Return the (X, Y) coordinate for the center point of the cell that contains the specified text.  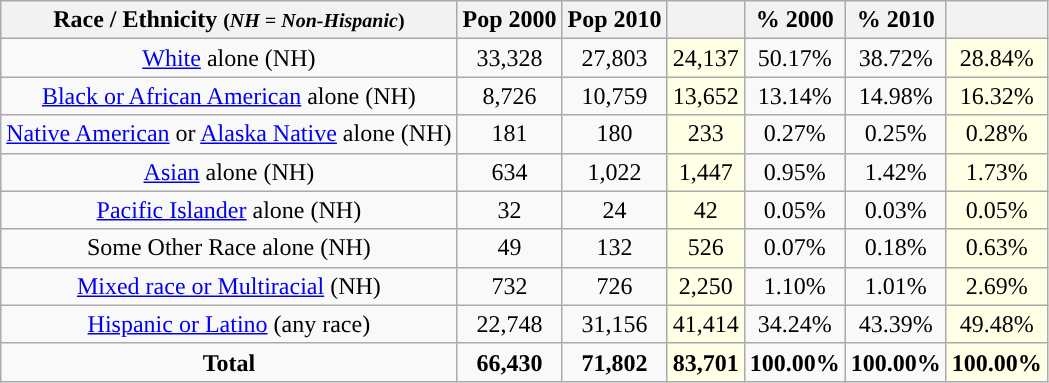
14.98% (896, 96)
0.95% (794, 172)
Pacific Islander alone (NH) (229, 210)
49.48% (996, 324)
732 (510, 286)
66,430 (510, 362)
Native American or Alaska Native alone (NH) (229, 134)
24 (614, 210)
28.84% (996, 58)
0.27% (794, 134)
0.03% (896, 210)
8,726 (510, 96)
0.25% (896, 134)
22,748 (510, 324)
13.14% (794, 96)
Total (229, 362)
0.07% (794, 248)
83,701 (706, 362)
132 (614, 248)
Some Other Race alone (NH) (229, 248)
526 (706, 248)
34.24% (794, 324)
33,328 (510, 58)
Race / Ethnicity (NH = Non-Hispanic) (229, 20)
% 2000 (794, 20)
180 (614, 134)
71,802 (614, 362)
31,156 (614, 324)
2.69% (996, 286)
0.63% (996, 248)
181 (510, 134)
Hispanic or Latino (any race) (229, 324)
0.28% (996, 134)
1.10% (794, 286)
43.39% (896, 324)
27,803 (614, 58)
41,414 (706, 324)
0.18% (896, 248)
1.73% (996, 172)
634 (510, 172)
1,447 (706, 172)
1.42% (896, 172)
42 (706, 210)
10,759 (614, 96)
2,250 (706, 286)
% 2010 (896, 20)
Black or African American alone (NH) (229, 96)
Mixed race or Multiracial (NH) (229, 286)
13,652 (706, 96)
50.17% (794, 58)
49 (510, 248)
16.32% (996, 96)
233 (706, 134)
Pop 2010 (614, 20)
32 (510, 210)
24,137 (706, 58)
Pop 2000 (510, 20)
38.72% (896, 58)
White alone (NH) (229, 58)
726 (614, 286)
Asian alone (NH) (229, 172)
1,022 (614, 172)
1.01% (896, 286)
